Return the (X, Y) coordinate for the center point of the cell that contains the specified text.  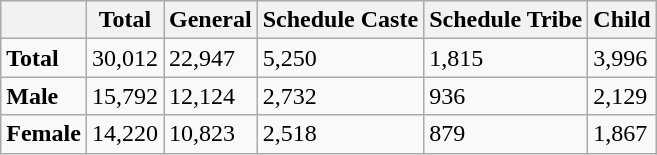
12,124 (211, 96)
5,250 (340, 58)
879 (506, 134)
Male (44, 96)
1,815 (506, 58)
1,867 (622, 134)
22,947 (211, 58)
10,823 (211, 134)
Female (44, 134)
3,996 (622, 58)
Child (622, 20)
2,732 (340, 96)
15,792 (124, 96)
936 (506, 96)
General (211, 20)
14,220 (124, 134)
2,518 (340, 134)
2,129 (622, 96)
30,012 (124, 58)
Schedule Caste (340, 20)
Schedule Tribe (506, 20)
